Pinpoint the cell where the given text exists, returning its [x, y] midpoint coordinate. 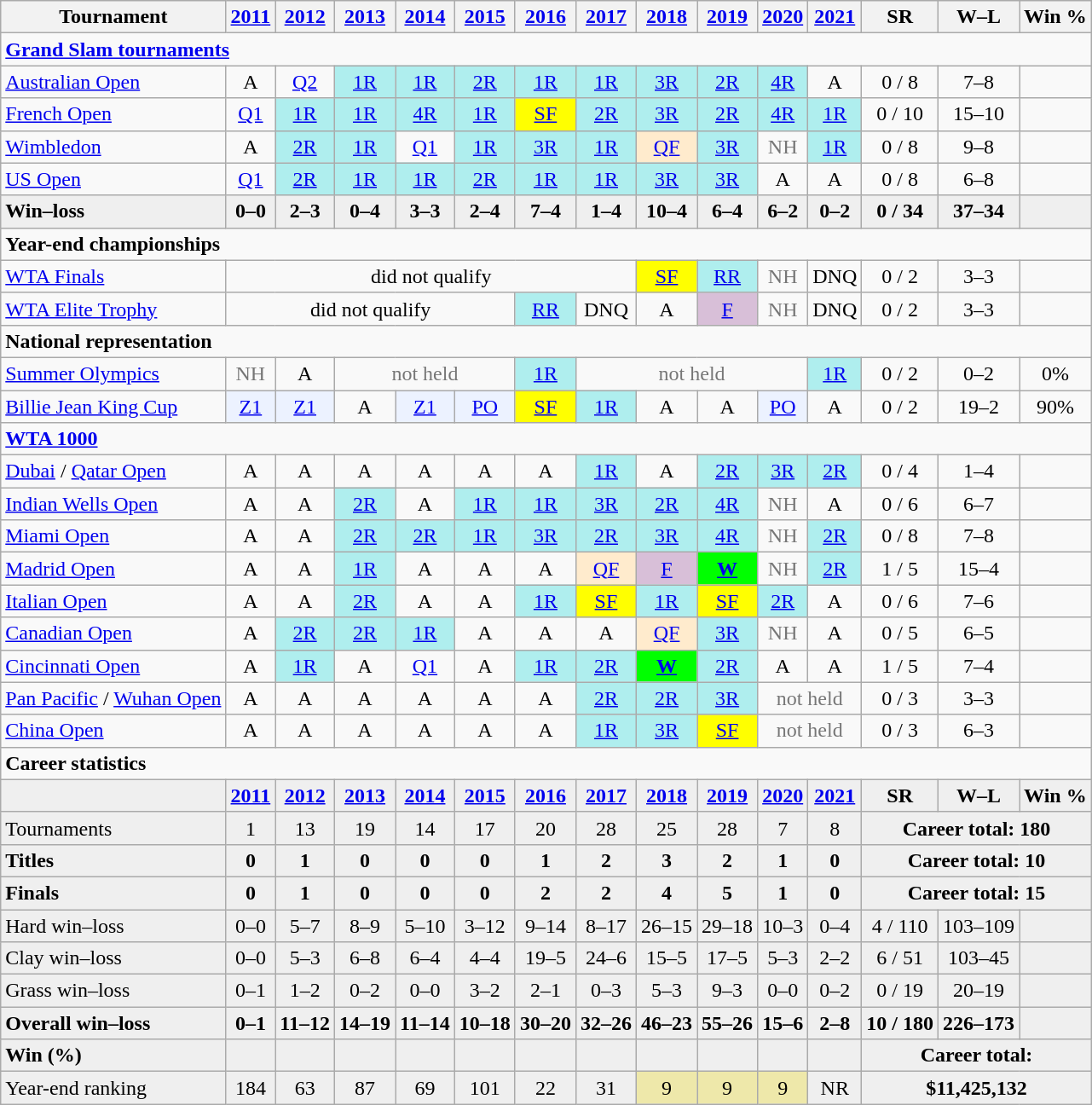
Pan Pacific / Wuhan Open [113, 698]
5 [728, 893]
Summer Olympics [113, 373]
WTA 1000 [546, 439]
8 [835, 828]
19–5 [546, 958]
Overall win–loss [113, 1023]
6–5 [979, 633]
4 / 110 [900, 925]
0–3 [605, 991]
4–4 [484, 958]
11–14 [425, 1023]
2–8 [835, 1023]
WTA Elite Trophy [113, 309]
3–2 [484, 991]
15–5 [667, 958]
30–20 [546, 1023]
9–14 [546, 925]
15–10 [979, 114]
9–3 [728, 991]
9–8 [979, 147]
French Open [113, 114]
22 [546, 1088]
10–3 [783, 925]
90% [1055, 407]
Q2 [305, 82]
8–9 [365, 925]
10–18 [484, 1023]
Career statistics [546, 763]
Career total: 180 [977, 828]
Wimbledon [113, 147]
10–4 [667, 211]
Australian Open [113, 82]
7 [783, 828]
Career total: 15 [977, 893]
0 / 34 [900, 211]
46–23 [667, 1023]
Dubai / Qatar Open [113, 472]
Hard win–loss [113, 925]
37–34 [979, 211]
Win (%) [113, 1056]
6–2 [783, 211]
Miami Open [113, 536]
15–4 [979, 569]
Year-end championships [546, 244]
25 [667, 828]
15–6 [783, 1023]
5–10 [425, 925]
0% [1055, 373]
101 [484, 1088]
2–4 [484, 211]
Billie Jean King Cup [113, 407]
2–1 [546, 991]
Italian Open [113, 601]
0 / 10 [900, 114]
Finals [113, 893]
Cincinnati Open [113, 666]
55–26 [728, 1023]
69 [425, 1088]
Career total: [977, 1056]
3–12 [484, 925]
Career total: 10 [977, 860]
$11,425,132 [977, 1088]
NR [835, 1088]
0 / 4 [900, 472]
1–2 [305, 991]
US Open [113, 179]
26–15 [667, 925]
87 [365, 1088]
2–3 [305, 211]
20–19 [979, 991]
Year-end ranking [113, 1088]
Grass win–loss [113, 991]
Grand Slam tournaments [546, 49]
19–2 [979, 407]
6–7 [979, 504]
WTA Finals [113, 276]
Madrid Open [113, 569]
14–19 [365, 1023]
20 [546, 828]
6 / 51 [900, 958]
24–6 [605, 958]
China Open [113, 731]
Tournament [113, 17]
31 [605, 1088]
17 [484, 828]
3 [667, 860]
Tournaments [113, 828]
0 / 19 [900, 991]
Indian Wells Open [113, 504]
103–45 [979, 958]
Titles [113, 860]
6–3 [979, 731]
10 / 180 [900, 1023]
103–109 [979, 925]
8–17 [605, 925]
4 [667, 893]
184 [251, 1088]
7–6 [979, 601]
0 / 5 [900, 633]
32–26 [605, 1023]
13 [305, 828]
14 [425, 828]
17–5 [728, 958]
Clay win–loss [113, 958]
63 [305, 1088]
Win–loss [113, 211]
226–173 [979, 1023]
29–18 [728, 925]
19 [365, 828]
11–12 [305, 1023]
Canadian Open [113, 633]
5–7 [305, 925]
2–2 [835, 958]
National representation [546, 341]
